Determine the [X, Y] coordinate at the center of the cell enclosing the given text.  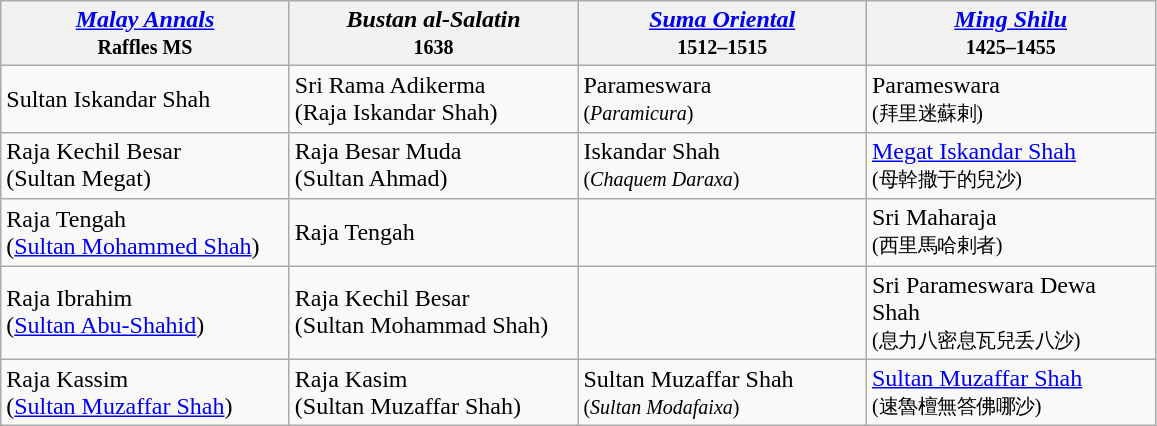
Sri Rama Adikerma (Raja Iskandar Shah) [434, 100]
Bustan al-Salatin1638 [434, 34]
Sri Parameswara Dewa Shah(息力八密息瓦兒丢八沙) [1010, 313]
Ming Shilu1425–1455 [1010, 34]
Iskandar Shah(Chaquem Daraxa) [722, 166]
Raja Tengah [434, 232]
Sultan Iskandar Shah [146, 100]
Parameswara(拜里迷蘇剌) [1010, 100]
Raja Kasim(Sultan Muzaffar Shah) [434, 392]
Raja Tengah (Sultan Mohammed Shah) [146, 232]
Malay AnnalsRaffles MS [146, 34]
Sultan Muzaffar Shah(速魯檀無答佛哪沙) [1010, 392]
Raja Kechil Besar(Sultan Megat) [146, 166]
Megat Iskandar Shah(母幹撒于的兒沙) [1010, 166]
Raja Besar Muda (Sultan Ahmad) [434, 166]
Raja Ibrahim (Sultan Abu-Shahid) [146, 313]
Sri Maharaja(西里馬哈剌者) [1010, 232]
Sultan Muzaffar Shah(Sultan Modafaixa) [722, 392]
Suma Oriental1512–1515 [722, 34]
Raja Kechil Besar (Sultan Mohammad Shah) [434, 313]
Raja Kassim(Sultan Muzaffar Shah) [146, 392]
Parameswara(Paramicura) [722, 100]
